Identify which cell holds the provided text, then report its [X, Y] central coordinate. 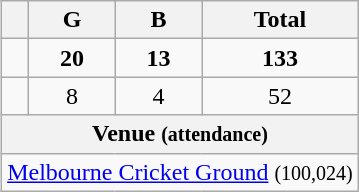
13 [158, 58]
133 [280, 58]
Venue (attendance) [180, 134]
B [158, 20]
4 [158, 96]
G [72, 20]
52 [280, 96]
Total [280, 20]
Melbourne Cricket Ground (100,024) [180, 172]
20 [72, 58]
8 [72, 96]
